Scan for the cell matching the given text and deliver its (x, y) coordinate at center. 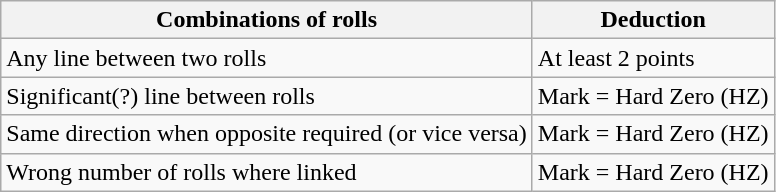
At least 2 points (653, 58)
Wrong number of rolls where linked (267, 172)
Deduction (653, 20)
Combinations of rolls (267, 20)
Any line between two rolls (267, 58)
Same direction when opposite required (or vice versa) (267, 134)
Significant(?) line between rolls (267, 96)
